Return [x, y] of the center of cell containing provided text 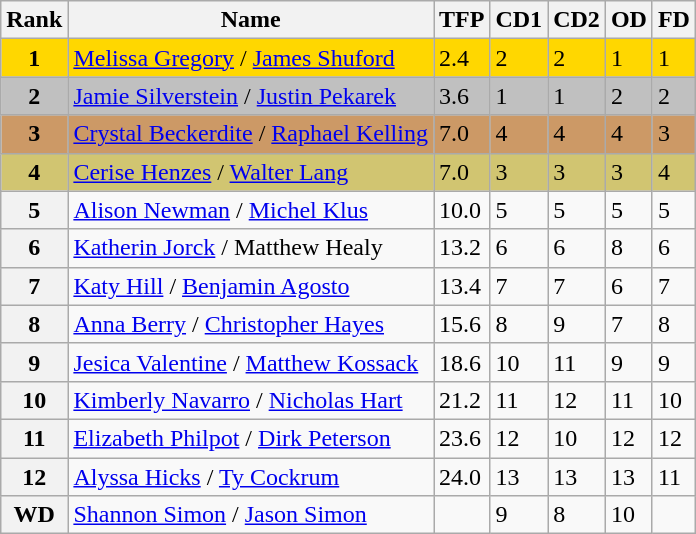
3.6 [462, 96]
Jesica Valentine / Matthew Kossack [251, 362]
Shannon Simon / Jason Simon [251, 515]
13.2 [462, 248]
18.6 [462, 362]
Name [251, 20]
Alyssa Hicks / Ty Cockrum [251, 477]
Crystal Beckerdite / Raphael Kelling [251, 134]
TFP [462, 20]
Cerise Henzes / Walter Lang [251, 172]
13.4 [462, 286]
Katy Hill / Benjamin Agosto [251, 286]
Anna Berry / Christopher Hayes [251, 324]
Jamie Silverstein / Justin Pekarek [251, 96]
2.4 [462, 58]
24.0 [462, 477]
Rank [34, 20]
CD2 [577, 20]
Elizabeth Philpot / Dirk Peterson [251, 438]
Alison Newman / Michel Klus [251, 210]
OD [628, 20]
15.6 [462, 324]
WD [34, 515]
10.0 [462, 210]
CD1 [519, 20]
21.2 [462, 400]
23.6 [462, 438]
Melissa Gregory / James Shuford [251, 58]
Kimberly Navarro / Nicholas Hart [251, 400]
FD [674, 20]
Katherin Jorck / Matthew Healy [251, 248]
